For the text-containing cell, return its midpoint in (X, Y) coordinate format. 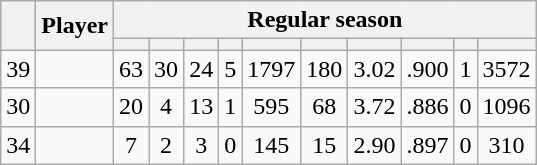
24 (202, 69)
3572 (506, 69)
Regular season (326, 20)
5 (230, 69)
3.02 (374, 69)
310 (506, 145)
63 (132, 69)
13 (202, 107)
.886 (428, 107)
39 (18, 69)
15 (324, 145)
2.90 (374, 145)
2 (166, 145)
180 (324, 69)
.900 (428, 69)
Player (75, 26)
595 (272, 107)
1797 (272, 69)
3.72 (374, 107)
3 (202, 145)
20 (132, 107)
7 (132, 145)
34 (18, 145)
4 (166, 107)
.897 (428, 145)
145 (272, 145)
1096 (506, 107)
68 (324, 107)
